Provide the [X, Y] coordinate of the cell's center where the given text is located.  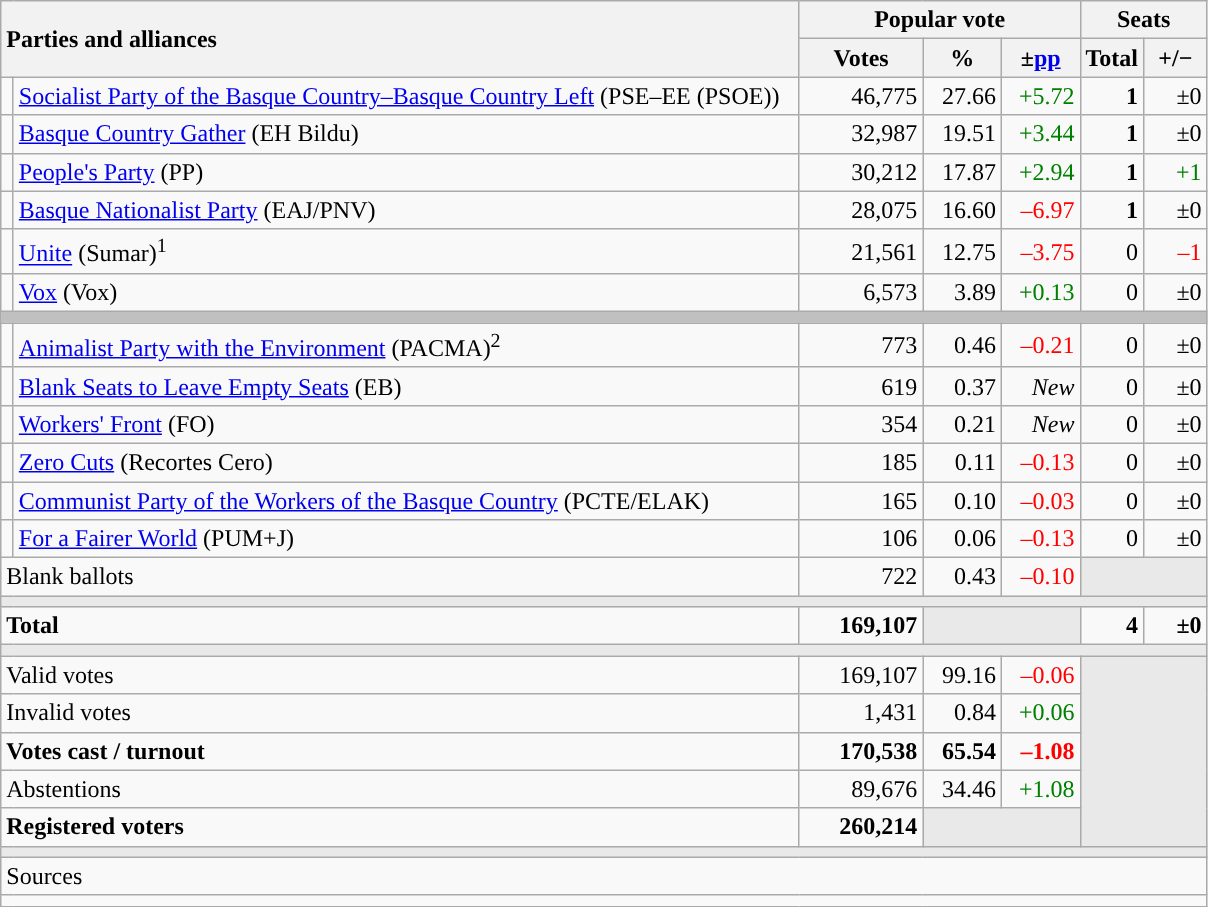
0.21 [962, 424]
Parties and alliances [400, 39]
+1.08 [1040, 789]
0.46 [962, 346]
Basque Nationalist Party (EAJ/PNV) [406, 210]
+3.44 [1040, 134]
–1.08 [1040, 751]
Abstentions [400, 789]
% [962, 58]
27.66 [962, 96]
–0.10 [1040, 577]
185 [861, 462]
Vox (Vox) [406, 293]
Communist Party of the Workers of the Basque Country (PCTE/ELAK) [406, 501]
32,987 [861, 134]
722 [861, 577]
–0.21 [1040, 346]
Votes [861, 58]
+/− [1176, 58]
46,775 [861, 96]
Registered voters [400, 827]
Unite (Sumar)1 [406, 252]
0.43 [962, 577]
21,561 [861, 252]
For a Fairer World (PUM+J) [406, 539]
–3.75 [1040, 252]
People's Party (PP) [406, 172]
0.37 [962, 386]
28,075 [861, 210]
+0.13 [1040, 293]
165 [861, 501]
99.16 [962, 675]
773 [861, 346]
Invalid votes [400, 713]
+5.72 [1040, 96]
260,214 [861, 827]
–0.06 [1040, 675]
0.10 [962, 501]
6,573 [861, 293]
±pp [1040, 58]
+1 [1176, 172]
19.51 [962, 134]
–6.97 [1040, 210]
106 [861, 539]
Sources [604, 876]
65.54 [962, 751]
Votes cast / turnout [400, 751]
Basque Country Gather (EH Bildu) [406, 134]
0.84 [962, 713]
Animalist Party with the Environment (PACMA)2 [406, 346]
+2.94 [1040, 172]
34.46 [962, 789]
1,431 [861, 713]
–0.03 [1040, 501]
0.11 [962, 462]
Popular vote [940, 20]
619 [861, 386]
354 [861, 424]
Socialist Party of the Basque Country–Basque Country Left (PSE–EE (PSOE)) [406, 96]
30,212 [861, 172]
12.75 [962, 252]
–1 [1176, 252]
Blank Seats to Leave Empty Seats (EB) [406, 386]
Workers' Front (FO) [406, 424]
Zero Cuts (Recortes Cero) [406, 462]
4 [1112, 626]
0.06 [962, 539]
Valid votes [400, 675]
Seats [1144, 20]
+0.06 [1040, 713]
16.60 [962, 210]
17.87 [962, 172]
Blank ballots [400, 577]
170,538 [861, 751]
89,676 [861, 789]
3.89 [962, 293]
